Determine the [x, y] coordinate at the center of the cell enclosing the given text.  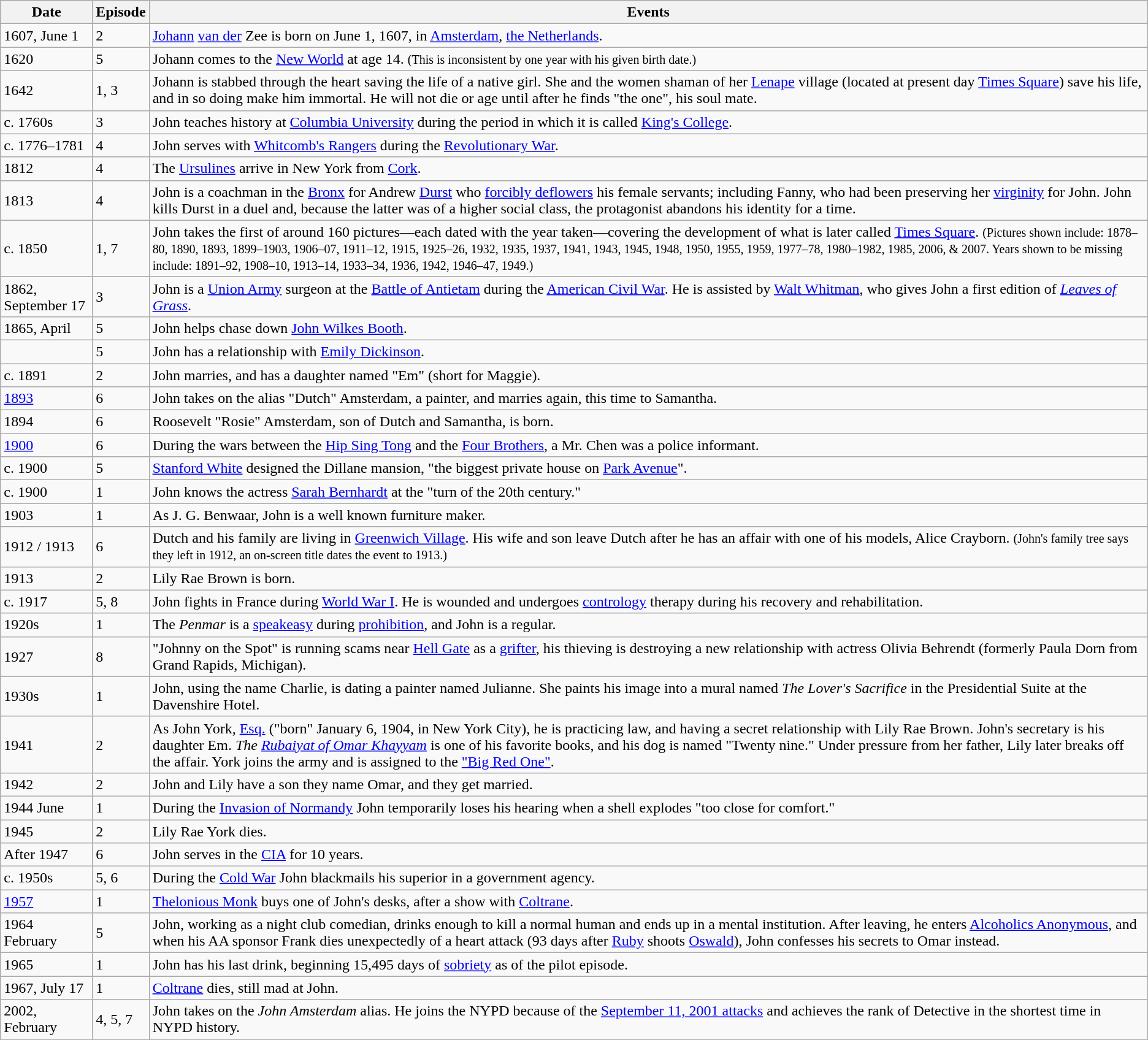
John and Lily have a son they name Omar, and they get married. [648, 784]
During the Invasion of Normandy John temporarily loses his hearing when a shell explodes "too close for comfort." [648, 808]
John knows the actress Sarah Bernhardt at the "turn of the 20th century." [648, 492]
1903 [47, 515]
John serves with Whitcomb's Rangers during the Revolutionary War. [648, 145]
Events [648, 12]
John takes on the alias "Dutch" Amsterdam, a painter, and marries again, this time to Samantha. [648, 399]
1812 [47, 169]
1965 [47, 965]
8 [121, 656]
c. 1950s [47, 878]
Roosevelt "Rosie" Amsterdam, son of Dutch and Samantha, is born. [648, 422]
Date [47, 12]
1941 [47, 744]
John teaches history at Columbia University during the period in which it is called King's College. [648, 122]
1927 [47, 656]
5, 8 [121, 602]
1607, June 1 [47, 36]
1620 [47, 59]
1813 [47, 200]
As J. G. Benwaar, John is a well known furniture maker. [648, 515]
1865, April [47, 328]
1, 3 [121, 91]
1944 June [47, 808]
c. 1776–1781 [47, 145]
John serves in the CIA for 10 years. [648, 855]
1957 [47, 901]
Johann comes to the New World at age 14. (This is inconsistent by one year with his given birth date.) [648, 59]
1894 [47, 422]
1900 [47, 445]
Stanford White designed the Dillane mansion, "the biggest private house on Park Avenue". [648, 468]
1913 [47, 578]
Lily Rae Brown is born. [648, 578]
c. 1850 [47, 248]
1920s [47, 625]
c. 1891 [47, 375]
1930s [47, 697]
1942 [47, 784]
During the Cold War John blackmails his superior in a government agency. [648, 878]
John has a relationship with Emily Dickinson. [648, 351]
4, 5, 7 [121, 1019]
1862, September 17 [47, 297]
Thelonious Monk buys one of John's desks, after a show with Coltrane. [648, 901]
Coltrane dies, still mad at John. [648, 988]
c. 1760s [47, 122]
During the wars between the Hip Sing Tong and the Four Brothers, a Mr. Chen was a police informant. [648, 445]
Episode [121, 12]
John marries, and has a daughter named "Em" (short for Maggie). [648, 375]
1, 7 [121, 248]
Lily Rae York dies. [648, 831]
1912 / 1913 [47, 547]
The Ursulines arrive in New York from Cork. [648, 169]
John has his last drink, beginning 15,495 days of sobriety as of the pilot episode. [648, 965]
John fights in France during World War I. He is wounded and undergoes contrology therapy during his recovery and rehabilitation. [648, 602]
1945 [47, 831]
John helps chase down John Wilkes Booth. [648, 328]
1642 [47, 91]
c. 1917 [47, 602]
1964 February [47, 933]
5, 6 [121, 878]
1893 [47, 399]
The Penmar is a speakeasy during prohibition, and John is a regular. [648, 625]
1967, July 17 [47, 988]
2002, February [47, 1019]
After 1947 [47, 855]
Johann van der Zee is born on June 1, 1607, in Amsterdam, the Netherlands. [648, 36]
